Determine the [X, Y] coordinate at the center of the cell enclosing the given text.  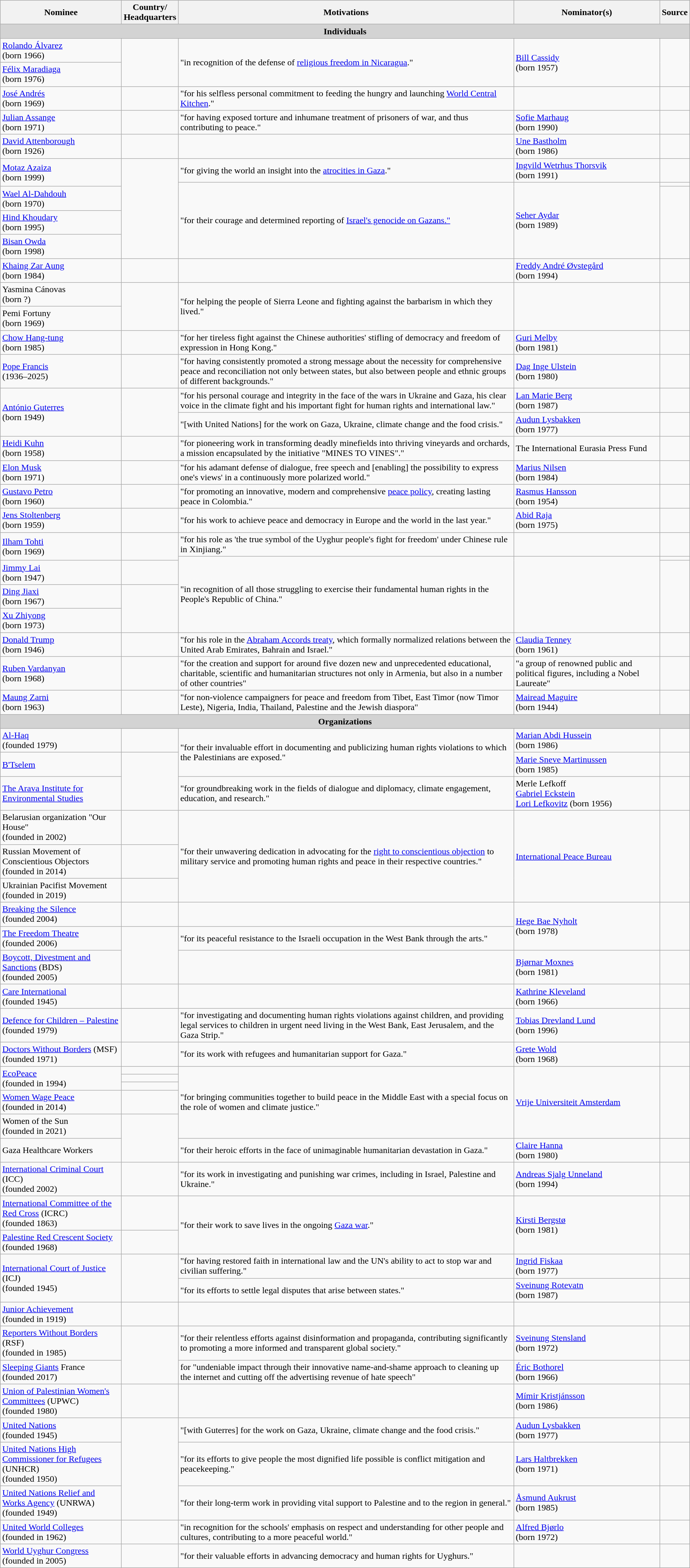
"for its work with refugees and humanitarian support for Gaza." [346, 1054]
B'Tselem [61, 764]
Éric Bothorel (born 1966) [587, 1372]
Julian Assange (born 1971) [61, 122]
Palestine Red Crescent Society (founded 1968) [61, 1242]
Individuals [345, 31]
Tobias Drevland Lund (born 1996) [587, 1025]
United Nations Relief and Works Agency (UNRWA)(founded 1949) [61, 1503]
Alfred Bjørlo (born 1972) [587, 1531]
Ingvild Wetrhus Thorsvik (born 1991) [587, 170]
Merle LefkoffGabriel EcksteinLori Lefkovitz (born 1956) [587, 793]
"for giving the world an insight into the atrocities in Gaza." [346, 170]
World Uyghur Congress (founded in 2005) [61, 1556]
Claire Hanna (born 1980) [587, 1150]
José Andrés (born 1969) [61, 98]
EcoPeace (founded in 1994) [61, 1078]
Xu Zhiyong (born 1973) [61, 620]
Country/Headquarters [150, 13]
Doctors Without Borders (MSF)(founded 1971) [61, 1054]
"for their long-term work in providing vital support to Palestine and to the region in general." [346, 1503]
Kirsti Bergstø (born 1981) [587, 1225]
Gaza Healthcare Workers [61, 1150]
"[with United Nations] for the work on Gaza, Ukraine, climate change and the food crisis." [346, 424]
Nominee [61, 13]
Abid Raja (born 1975) [587, 520]
"for his role as 'the true symbol of the Uyghur people's fight for freedom' under Chinese rule in Xinjiang." [346, 544]
"for its efforts to settle legal disputes that arise between states." [346, 1290]
Belarusian organization "Our House" (founded in 2002) [61, 827]
David Attenborough (born 1926) [61, 146]
Organizations [345, 721]
Ukrainian Pacifist Movement (founded in 2019) [61, 890]
Source [675, 13]
Sveinung Stensland (born 1972) [587, 1343]
International Criminal Court (ICC) (founded 2002) [61, 1179]
Sleeping Giants France (founded 2017) [61, 1372]
Russian Movement of Conscientious Objectors (founded in 2014) [61, 861]
Wael Al-Dahdouh (born 1970) [61, 198]
"for his adamant defense of dialogue, free speech and [enabling] the possibility to express one's views' in a continuously more polarized world." [346, 472]
Heidi Kuhn(born 1958) [61, 449]
International Committee of the Red Cross (ICRC)(founded 1863) [61, 1213]
Khaing Zar Aung (born 1984) [61, 270]
Ingrid Fiskaa (born 1977) [587, 1266]
Chow Hang-tung (born 1985) [61, 342]
"for his selfless personal commitment to feeding the hungry and launching World Central Kitchen." [346, 98]
Care International (founded 1945) [61, 996]
Lan Marie Berg (born 1987) [587, 401]
International Court of Justice (ICJ)(founded 1945) [61, 1278]
"in recognition for the schools' emphasis on respect and understanding for other people and cultures, contributing to a more peaceful world." [346, 1531]
Jens Stoltenberg (born 1959) [61, 520]
Al-Haq (founded 1979) [61, 741]
Mímir Kristjánsson (born 1986) [587, 1401]
Une Bastholm (born 1986) [587, 146]
The Arava Institute for Environmental Studies [61, 793]
Bill Cassidy (born 1957) [587, 62]
Rolando Álvarez (born 1966) [61, 50]
"for bringing communities together to build peace in the Middle East with a special focus on the role of women and climate justice." [346, 1102]
"in recognition of all those struggling to exercise their fundamental human rights in the People's Republic of China." [346, 594]
Ruben Vardanyan (born 1968) [61, 674]
"for groundbreaking work in the fields of dialogue and diplomacy, climate engagement, education, and research." [346, 793]
Guri Melby (born 1981) [587, 342]
International Peace Bureau [587, 856]
Yasmina Cánovas (born ?) [61, 294]
"for their work to save lives in the ongoing Gaza war." [346, 1225]
Andreas Sjalg Unneland (born 1994) [587, 1179]
Ding Jiaxi (born 1967) [61, 596]
Claudia Tenney (born 1961) [587, 644]
The Freedom Theatre (founded 2006) [61, 938]
Motivations [346, 13]
Motaz Azaiza (born 1999) [61, 172]
"for its work in investigating and punishing war crimes, including in Israel, Palestine and Ukraine." [346, 1179]
Sveinung Rotevatn (born 1987) [587, 1290]
Union of Palestinian Women's Committees (UPWC)(founded 1980) [61, 1401]
"for helping the people of Sierra Leone and fighting against the barbarism in which they lived." [346, 307]
Marie Sneve Martinussen (born 1985) [587, 764]
Mairead Maguire (born 1944) [587, 702]
"for their invaluable effort in documenting and publicizing human rights violations to which the Palestinians are exposed." [346, 752]
Women Wage Peace (founded in 2014) [61, 1102]
Lars Haltbrekken (born 1971) [587, 1464]
"for their heroic efforts in the face of unimaginable humanitarian devastation in Gaza." [346, 1150]
"in recognition of the defense of religious freedom in Nicaragua." [346, 62]
"[with Guterres] for the work on Gaza, Ukraine, climate change and the food crisis." [346, 1430]
United World Colleges (founded in 1962) [61, 1531]
Seher Aydar (born 1989) [587, 220]
António Guterres (born 1949) [61, 412]
"for their courage and determined reporting of Israel's genocide on Gazans." [346, 220]
"for having exposed torture and inhumane treatment of prisoners of war, and thus contributing to peace." [346, 122]
Åsmund Aukrust (born 1985) [587, 1503]
Félix Maradiaga (born 1976) [61, 75]
Ilham Tohti (born 1969) [61, 546]
United Nations High Commissioner for Refugees (UNHCR)(founded 1950) [61, 1464]
"for its efforts to give people the most dignified life possible is conflict mitigation and peacekeeping." [346, 1464]
Reporters Without Borders (RSF)(founded in 1985) [61, 1343]
"for his work to achieve peace and democracy in Europe and the world in the last year." [346, 520]
Bisan Owda (born 1998) [61, 246]
Junior Achievement(founded in 1919) [61, 1314]
Jimmy Lai (born 1947) [61, 572]
Marian Abdi Hussein (born 1986) [587, 741]
Bjørnar Moxnes (born 1981) [587, 967]
The International Eurasia Press Fund [587, 449]
Boycott, Divestment and Sanctions (BDS)(founded 2005) [61, 967]
"for her tireless fight against the Chinese authorities' stifling of democracy and freedom of expression in Hong Kong." [346, 342]
Kathrine Kleveland (born 1966) [587, 996]
Women of the Sun (founded in 2021) [61, 1126]
"a group of renowned public and political figures, including a Nobel Laureate" [587, 674]
Defence for Children – Palestine(founded 1979) [61, 1025]
Elon Musk(born 1971) [61, 472]
"for its peaceful resistance to the Israeli occupation in the West Bank through the arts." [346, 938]
Gustavo Petro (born 1960) [61, 496]
Pope Francis (1936–2025) [61, 371]
"for promoting an innovative, modern and comprehensive peace policy, creating lasting peace in Colombia." [346, 496]
Nominator(s) [587, 13]
Vrije Universiteit Amsterdam [587, 1102]
United Nations (founded 1945) [61, 1430]
Marius Nilsen(born 1984) [587, 472]
Sofie Marhaug (born 1990) [587, 122]
Hind Khoudary (born 1995) [61, 222]
"for having restored faith in international law and the UN's ability to act to stop war and civilian suffering." [346, 1266]
Donald Trump (born 1946) [61, 644]
Hege Bae Nyholt (born 1978) [587, 926]
Rasmus Hansson (born 1954) [587, 496]
Maung Zarni (born 1963) [61, 702]
Freddy André Øvstegård (born 1994) [587, 270]
Breaking the Silence (founded 2004) [61, 914]
Pemi Fortuny (born 1969) [61, 319]
Grete Wold (born 1968) [587, 1054]
"for their valuable efforts in advancing democracy and human rights for Uyghurs." [346, 1556]
Dag Inge Ulstein (born 1980) [587, 371]
"for his role in the Abraham Accords treaty, which formally normalized relations between the United Arab Emirates, Bahrain and Israel." [346, 644]
